Find where the given text appears and provide that cell's center as (X, Y) coordinate. 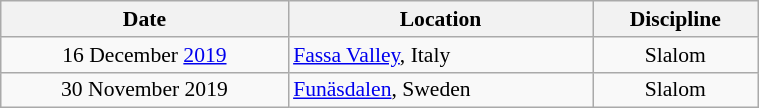
Location (440, 19)
Fassa Valley, Italy (440, 55)
Date (144, 19)
Discipline (676, 19)
Funäsdalen, Sweden (440, 90)
30 November 2019 (144, 90)
16 December 2019 (144, 55)
